Determine the [x, y] coordinate at the center of the cell enclosing the given text.  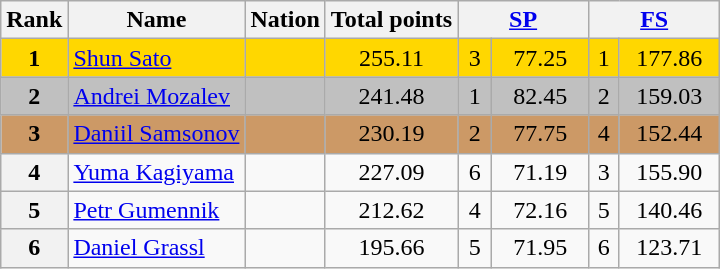
72.16 [540, 210]
159.03 [670, 96]
255.11 [391, 58]
71.19 [540, 172]
Rank [34, 20]
Daniel Grassl [156, 248]
230.19 [391, 134]
227.09 [391, 172]
195.66 [391, 248]
177.86 [670, 58]
77.25 [540, 58]
FS [654, 20]
Total points [391, 20]
Daniil Samsonov [156, 134]
Name [156, 20]
SP [524, 20]
152.44 [670, 134]
Yuma Kagiyama [156, 172]
Andrei Mozalev [156, 96]
123.71 [670, 248]
Shun Sato [156, 58]
82.45 [540, 96]
155.90 [670, 172]
241.48 [391, 96]
71.95 [540, 248]
140.46 [670, 210]
77.75 [540, 134]
Nation [285, 20]
212.62 [391, 210]
Petr Gumennik [156, 210]
